For the text-containing cell, return its midpoint in [x, y] coordinate format. 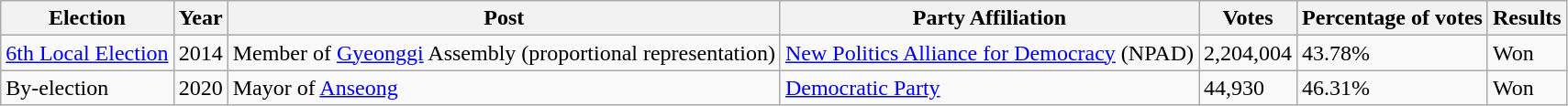
Year [200, 18]
6th Local Election [87, 53]
New Politics Alliance for Democracy (NPAD) [989, 53]
Mayor of Anseong [504, 88]
2,204,004 [1248, 53]
Party Affiliation [989, 18]
Percentage of votes [1393, 18]
46.31% [1393, 88]
Democratic Party [989, 88]
Results [1527, 18]
43.78% [1393, 53]
Votes [1248, 18]
44,930 [1248, 88]
2020 [200, 88]
Election [87, 18]
Member of Gyeonggi Assembly (proportional representation) [504, 53]
2014 [200, 53]
Post [504, 18]
By-election [87, 88]
